Provide the [x, y] coordinate of the cell's center where the given text is located.  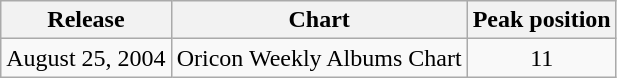
Release [86, 20]
August 25, 2004 [86, 58]
11 [542, 58]
Oricon Weekly Albums Chart [319, 58]
Peak position [542, 20]
Chart [319, 20]
